Find where the given text appears and provide that cell's center as (X, Y) coordinate. 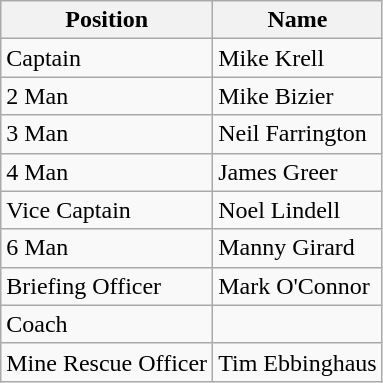
Name (298, 20)
Tim Ebbinghaus (298, 362)
Briefing Officer (107, 286)
Mine Rescue Officer (107, 362)
2 Man (107, 96)
6 Man (107, 248)
Neil Farrington (298, 134)
Coach (107, 324)
Position (107, 20)
3 Man (107, 134)
Mike Krell (298, 58)
4 Man (107, 172)
Vice Captain (107, 210)
Manny Girard (298, 248)
Mike Bizier (298, 96)
James Greer (298, 172)
Noel Lindell (298, 210)
Captain (107, 58)
Mark O'Connor (298, 286)
